Pinpoint the cell where the given text exists, returning its (x, y) midpoint coordinate. 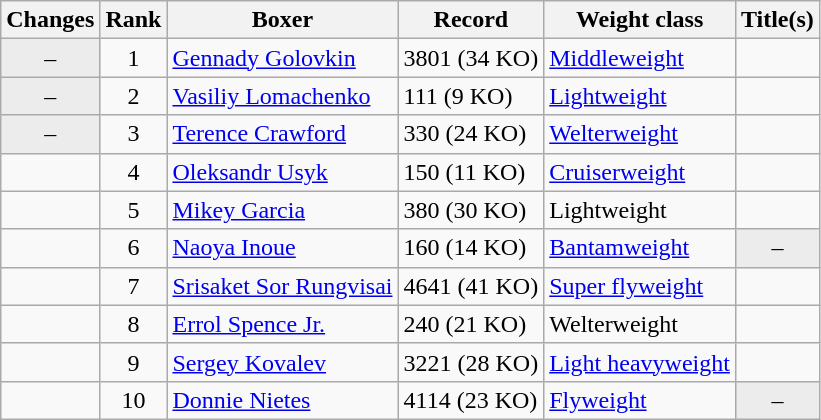
Middleweight (640, 58)
Light heavyweight (640, 362)
Oleksandr Usyk (282, 172)
1 (134, 58)
3 (134, 134)
Sergey Kovalev (282, 362)
Super flyweight (640, 286)
150 (11 KO) (471, 172)
2 (134, 96)
7 (134, 286)
6 (134, 248)
Vasiliy Lomachenko (282, 96)
Weight class (640, 20)
4 (134, 172)
Terence Crawford (282, 134)
3221 (28 KO) (471, 362)
8 (134, 324)
3801 (34 KO) (471, 58)
330 (24 KO) (471, 134)
4114 (23 KO) (471, 400)
Mikey Garcia (282, 210)
Changes (50, 20)
Rank (134, 20)
Gennady Golovkin (282, 58)
Flyweight (640, 400)
111 (9 KO) (471, 96)
Srisaket Sor Rungvisai (282, 286)
160 (14 KO) (471, 248)
Bantamweight (640, 248)
240 (21 KO) (471, 324)
Donnie Nietes (282, 400)
4641 (41 KO) (471, 286)
Naoya Inoue (282, 248)
Boxer (282, 20)
Title(s) (777, 20)
10 (134, 400)
9 (134, 362)
380 (30 KO) (471, 210)
Errol Spence Jr. (282, 324)
Cruiserweight (640, 172)
5 (134, 210)
Record (471, 20)
